From the cell containing the given text, extract its center point as (X, Y) coordinate. 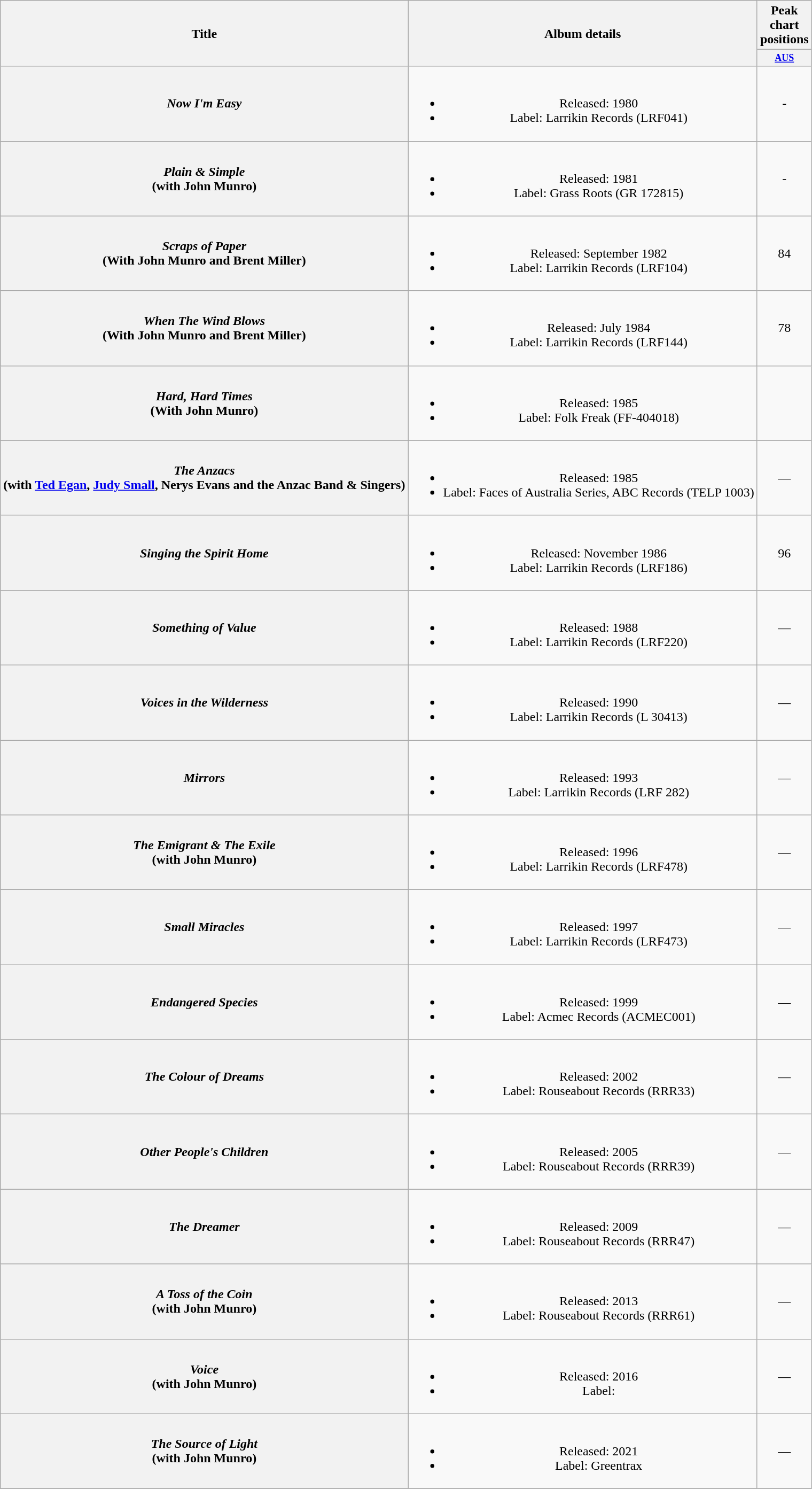
Released: 1993Label: Larrikin Records (LRF 282) (582, 778)
Title (204, 33)
Other People's Children (204, 1152)
When The Wind Blows (With John Munro and Brent Miller) (204, 328)
The Source of Light (with John Munro) (204, 1451)
Endangered Species (204, 1002)
Released: September 1982Label: Larrikin Records (LRF104) (582, 253)
Peak chart positions (784, 25)
Released: 1996Label: Larrikin Records (LRF478) (582, 852)
The Colour of Dreams (204, 1077)
Mirrors (204, 778)
A Toss of the Coin (with John Munro) (204, 1301)
Singing the Spirit Home (204, 553)
Now I'm Easy (204, 104)
Released: 2021Label: Greentrax (582, 1451)
Released: 2002Label: Rouseabout Records (RRR33) (582, 1077)
Released: November 1986Label: Larrikin Records (LRF186) (582, 553)
Plain & Simple (with John Munro) (204, 179)
Released: 1990Label: Larrikin Records (L 30413) (582, 702)
Scraps of Paper (With John Munro and Brent Miller) (204, 253)
Released: 1985Label: Folk Freak (FF-404018) (582, 403)
Hard, Hard Times (With John Munro) (204, 403)
Released: 1999Label: Acmec Records (ACMEC001) (582, 1002)
AUS (784, 58)
Voice (with John Munro) (204, 1376)
Released: 1981Label: Grass Roots (GR 172815) (582, 179)
Something of Value (204, 627)
84 (784, 253)
Released: 2005Label: Rouseabout Records (RRR39) (582, 1152)
Released: 1997Label: Larrikin Records (LRF473) (582, 927)
Small Miracles (204, 927)
Released: 1985Label: Faces of Australia Series, ABC Records (TELP 1003) (582, 478)
Released: 2016Label: (582, 1376)
Released: 1988Label: Larrikin Records (LRF220) (582, 627)
Voices in the Wilderness (204, 702)
96 (784, 553)
The Dreamer (204, 1227)
The Anzacs (with Ted Egan, Judy Small, Nerys Evans and the Anzac Band & Singers) (204, 478)
Album details (582, 33)
Released: 1980Label: Larrikin Records (LRF041) (582, 104)
Released: 2009Label: Rouseabout Records (RRR47) (582, 1227)
Released: 2013Label: Rouseabout Records (RRR61) (582, 1301)
The Emigrant & The Exile (with John Munro) (204, 852)
Released: July 1984Label: Larrikin Records (LRF144) (582, 328)
78 (784, 328)
